Find where the given text appears and provide that cell's center as [X, Y] coordinate. 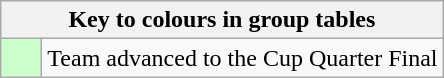
Key to colours in group tables [222, 20]
Team advanced to the Cup Quarter Final [242, 58]
